For the text-containing cell, return its midpoint in [x, y] coordinate format. 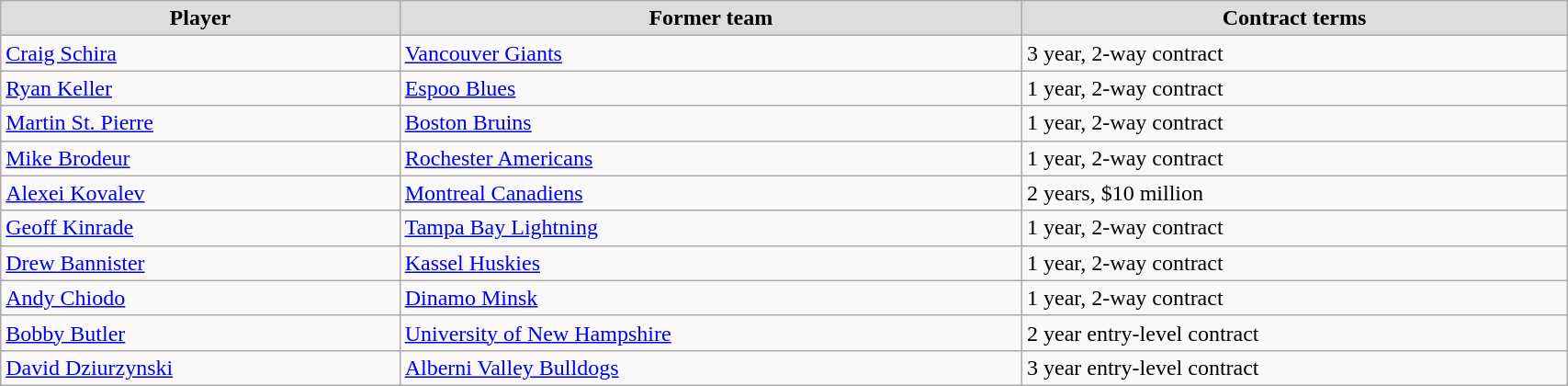
Mike Brodeur [200, 158]
3 year entry-level contract [1293, 368]
Dinamo Minsk [711, 298]
Bobby Butler [200, 333]
Former team [711, 18]
2 year entry-level contract [1293, 333]
Rochester Americans [711, 158]
Boston Bruins [711, 123]
Contract terms [1293, 18]
Geoff Kinrade [200, 228]
2 years, $10 million [1293, 193]
Martin St. Pierre [200, 123]
Ryan Keller [200, 88]
Drew Bannister [200, 263]
Craig Schira [200, 53]
David Dziurzynski [200, 368]
Kassel Huskies [711, 263]
Alexei Kovalev [200, 193]
Andy Chiodo [200, 298]
Alberni Valley Bulldogs [711, 368]
Tampa Bay Lightning [711, 228]
Player [200, 18]
Montreal Canadiens [711, 193]
3 year, 2-way contract [1293, 53]
Vancouver Giants [711, 53]
University of New Hampshire [711, 333]
Espoo Blues [711, 88]
